Identify which cell holds the provided text, then report its [x, y] central coordinate. 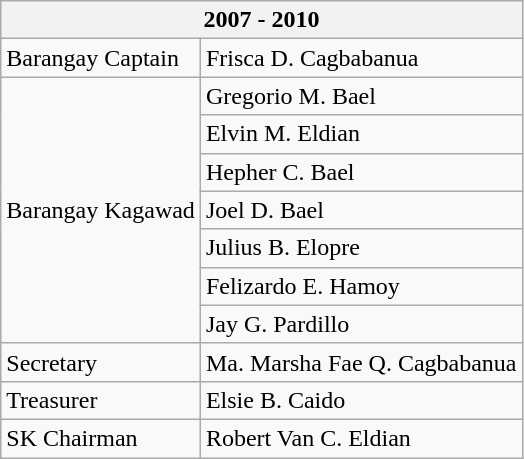
Julius B. Elopre [361, 248]
Barangay Captain [101, 58]
Treasurer [101, 400]
Joel D. Bael [361, 210]
Hepher C. Bael [361, 172]
Gregorio M. Bael [361, 96]
Elsie B. Caido [361, 400]
SK Chairman [101, 438]
Robert Van C. Eldian [361, 438]
Elvin M. Eldian [361, 134]
Ma. Marsha Fae Q. Cagbabanua [361, 362]
2007 - 2010 [262, 20]
Felizardo E. Hamoy [361, 286]
Barangay Kagawad [101, 210]
Frisca D. Cagbabanua [361, 58]
Secretary [101, 362]
Jay G. Pardillo [361, 324]
